Identify which cell holds the provided text, then report its (X, Y) central coordinate. 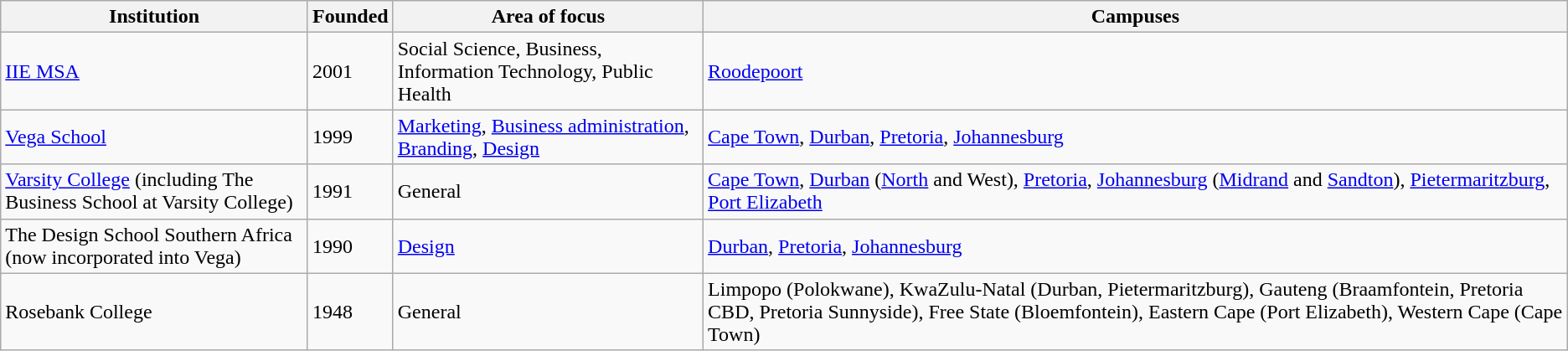
Founded (350, 17)
Marketing, Business administration, Branding, Design (548, 137)
Rosebank College (154, 312)
1991 (350, 191)
Cape Town, Durban (North and West), Pretoria, Johannesburg (Midrand and Sandton), Pietermaritzburg, Port Elizabeth (1136, 191)
Campuses (1136, 17)
Social Science, Business, Information Technology, Public Health (548, 71)
IIE MSA (154, 71)
2001 (350, 71)
The Design School Southern Africa (now incorporated into Vega) (154, 246)
1990 (350, 246)
1999 (350, 137)
Varsity College (including The Business School at Varsity College) (154, 191)
Cape Town, Durban, Pretoria, Johannesburg (1136, 137)
Durban, Pretoria, Johannesburg (1136, 246)
Roodepoort (1136, 71)
Vega School (154, 137)
Design (548, 246)
Institution (154, 17)
Area of focus (548, 17)
1948 (350, 312)
